From the cell containing the given text, extract its center point as [x, y] coordinate. 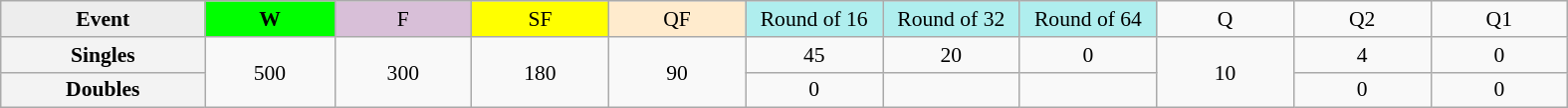
45 [814, 55]
20 [951, 55]
Doubles [104, 90]
4 [1362, 55]
QF [677, 19]
W [270, 19]
300 [403, 72]
Singles [104, 55]
10 [1226, 72]
Q1 [1499, 19]
F [403, 19]
500 [270, 72]
Event [104, 19]
Q [1226, 19]
Round of 16 [814, 19]
Q2 [1362, 19]
Round of 32 [951, 19]
90 [677, 72]
Round of 64 [1088, 19]
180 [541, 72]
SF [541, 19]
